For the text-containing cell, return its midpoint in (x, y) coordinate format. 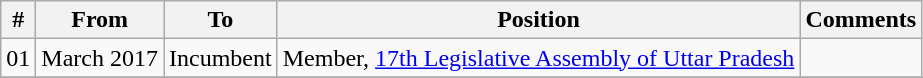
To (221, 20)
Comments (861, 20)
Position (538, 20)
01 (18, 58)
Member, 17th Legislative Assembly of Uttar Pradesh (538, 58)
From (100, 20)
March 2017 (100, 58)
Incumbent (221, 58)
# (18, 20)
